Extract the [x, y] coordinate from the center of the cell holding the provided text.  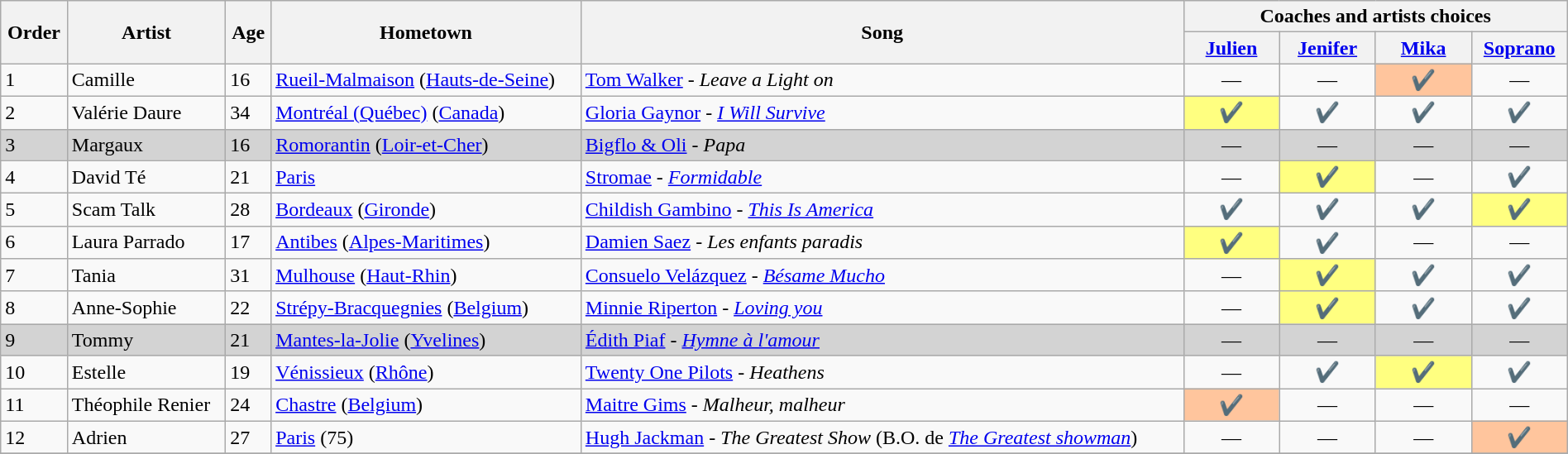
Mika [1423, 48]
Hometown [427, 32]
Scam Talk [146, 210]
31 [248, 275]
Rueil-Malmaison (Hauts-de-Seine) [427, 80]
Antibes (Alpes-Maritimes) [427, 242]
Montréal (Québec) (Canada) [427, 112]
4 [35, 177]
Order [35, 32]
Artist [146, 32]
Bigflo & Oli - Papa [882, 145]
Julien [1231, 48]
Stromae - Formidable [882, 177]
Valérie Daure [146, 112]
Adrien [146, 437]
19 [248, 372]
27 [248, 437]
David Té [146, 177]
Minnie Riperton - Loving you [882, 308]
24 [248, 405]
Tania [146, 275]
Tommy [146, 340]
Coaches and artists choices [1375, 17]
12 [35, 437]
2 [35, 112]
17 [248, 242]
Vénissieux (Rhône) [427, 372]
Paris (75) [427, 437]
Damien Saez - Les enfants paradis [882, 242]
Estelle [146, 372]
Childish Gambino - This Is America [882, 210]
Song [882, 32]
1 [35, 80]
Tom Walker - Leave a Light on [882, 80]
Camille [146, 80]
Bordeaux (Gironde) [427, 210]
Soprano [1519, 48]
Laura Parrado [146, 242]
Consuelo Velázquez - Bésame Mucho [882, 275]
Théophile Renier [146, 405]
8 [35, 308]
22 [248, 308]
7 [35, 275]
Chastre (Belgium) [427, 405]
Jenifer [1327, 48]
Mulhouse (Haut-Rhin) [427, 275]
10 [35, 372]
Age [248, 32]
Mantes-la-Jolie (Yvelines) [427, 340]
Strépy-Bracquegnies (Belgium) [427, 308]
5 [35, 210]
6 [35, 242]
Romorantin (Loir-et-Cher) [427, 145]
3 [35, 145]
34 [248, 112]
Hugh Jackman - The Greatest Show (B.O. de The Greatest showman) [882, 437]
28 [248, 210]
Twenty One Pilots - Heathens [882, 372]
11 [35, 405]
Gloria Gaynor - I Will Survive [882, 112]
Margaux [146, 145]
Anne-Sophie [146, 308]
Maitre Gims - Malheur, malheur [882, 405]
Paris [427, 177]
9 [35, 340]
Édith Piaf - Hymne à l'amour [882, 340]
